Determine the (x, y) coordinate at the center of the cell enclosing the given text.  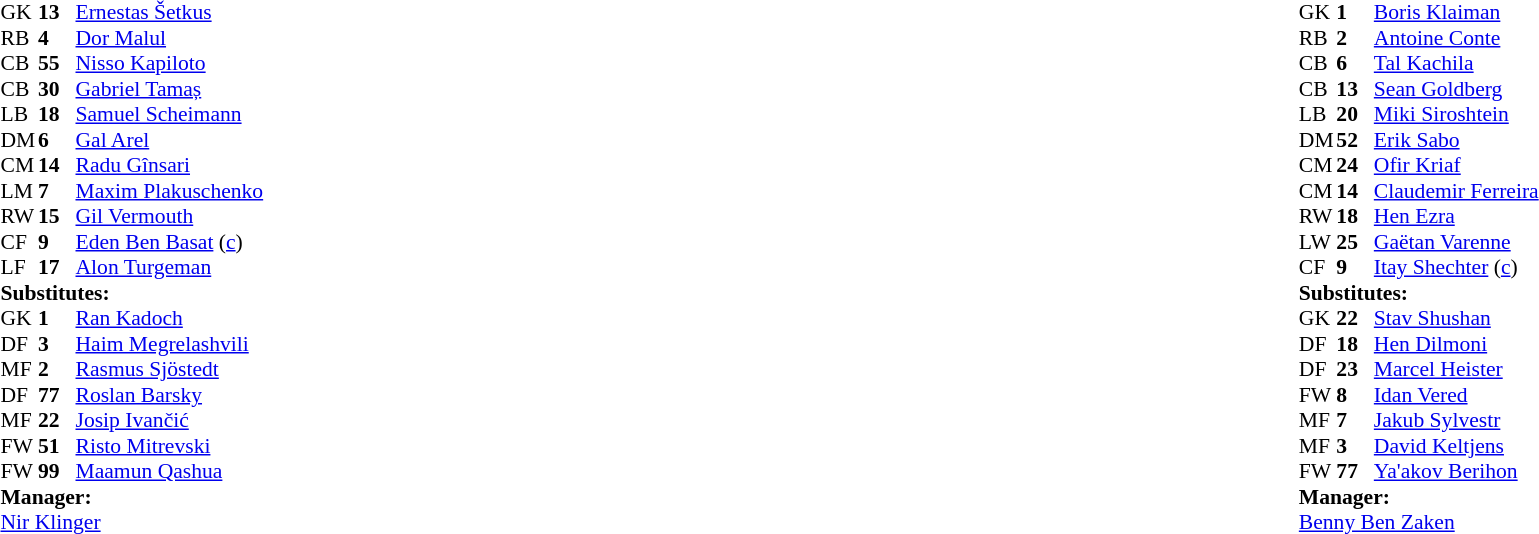
Idan Vered (1456, 395)
17 (57, 267)
Gal Arel (170, 140)
LF (19, 267)
52 (1355, 140)
23 (1355, 369)
Hen Ezra (1456, 217)
8 (1355, 395)
LM (19, 191)
51 (57, 446)
Hen Dilmoni (1456, 344)
Ran Kadoch (170, 319)
Radu Gînsari (170, 165)
LW (1318, 242)
Alon Turgeman (170, 267)
Miki Siroshtein (1456, 115)
Jakub Sylvestr (1456, 421)
Rasmus Sjöstedt (170, 369)
Samuel Scheimann (170, 115)
Roslan Barsky (170, 395)
Gabriel Tamaș (170, 89)
Haim Megrelashvili (170, 344)
20 (1355, 115)
Erik Sabo (1456, 140)
55 (57, 63)
Nisso Kapiloto (170, 63)
24 (1355, 165)
25 (1355, 242)
Sean Goldberg (1456, 89)
Antoine Conte (1456, 38)
Maxim Plakuschenko (170, 191)
Risto Mitrevski (170, 446)
Ernestas Šetkus (170, 13)
Maamun Qashua (170, 471)
99 (57, 471)
Gil Vermouth (170, 217)
Eden Ben Basat (c) (170, 242)
15 (57, 217)
Boris Klaiman (1456, 13)
Claudemir Ferreira (1456, 191)
Ya'akov Berihon (1456, 471)
Stav Shushan (1456, 319)
Marcel Heister (1456, 369)
Gaëtan Varenne (1456, 242)
4 (57, 38)
30 (57, 89)
David Keltjens (1456, 446)
Josip Ivančić (170, 421)
Itay Shechter (c) (1456, 267)
Dor Malul (170, 38)
Ofir Kriaf (1456, 165)
Tal Kachila (1456, 63)
